Return [X, Y] of the center of cell containing provided text 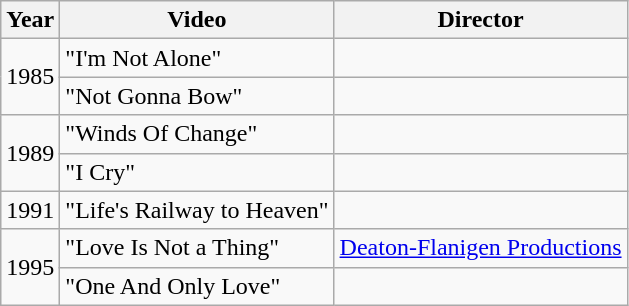
1985 [30, 77]
"Winds Of Change" [197, 134]
1995 [30, 267]
"Love Is Not a Thing" [197, 248]
"One And Only Love" [197, 286]
1989 [30, 153]
1991 [30, 210]
"I Cry" [197, 172]
Year [30, 20]
Video [197, 20]
"I'm Not Alone" [197, 58]
"Not Gonna Bow" [197, 96]
"Life's Railway to Heaven" [197, 210]
Deaton-Flanigen Productions [480, 248]
Director [480, 20]
